Output the [x, y] coordinate of the center of the cell containing the given text.  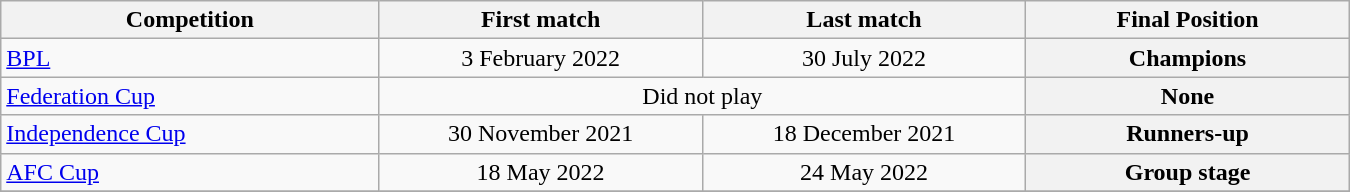
Did not play [702, 96]
24 May 2022 [864, 172]
30 July 2022 [864, 58]
Federation Cup [190, 96]
18 December 2021 [864, 134]
BPL [190, 58]
None [1188, 96]
30 November 2021 [540, 134]
First match [540, 20]
Final Position [1188, 20]
Independence Cup [190, 134]
3 February 2022 [540, 58]
Competition [190, 20]
Champions [1188, 58]
18 May 2022 [540, 172]
AFC Cup [190, 172]
Last match [864, 20]
Runners-up [1188, 134]
Group stage [1188, 172]
